Detect which cell encompasses the target text, then output its [x, y] center coordinate. 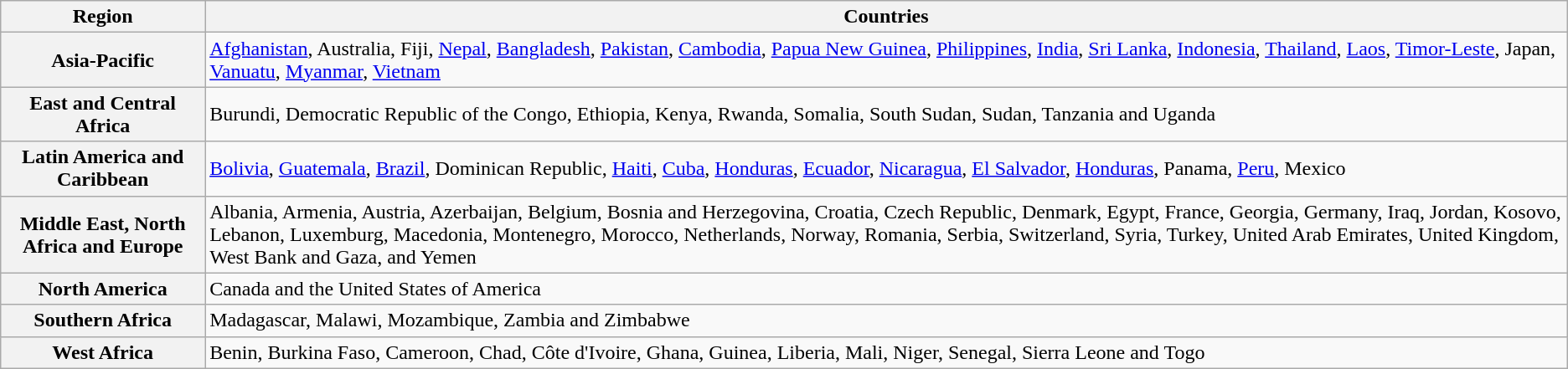
Latin America and Caribbean [103, 169]
Region [103, 17]
Burundi, Democratic Republic of the Congo, Ethiopia, Kenya, Rwanda, Somalia, South Sudan, Sudan, Tanzania and Uganda [886, 114]
Southern Africa [103, 320]
North America [103, 289]
Countries [886, 17]
East and Central Africa [103, 114]
Madagascar, Malawi, Mozambique, Zambia and Zimbabwe [886, 320]
Canada and the United States of America [886, 289]
Asia-Pacific [103, 60]
Middle East, North Africa and Europe [103, 234]
Benin, Burkina Faso, Cameroon, Chad, Côte d'Ivoire, Ghana, Guinea, Liberia, Mali, Niger, Senegal, Sierra Leone and Togo [886, 352]
Bolivia, Guatemala, Brazil, Dominican Republic, Haiti, Cuba, Honduras, Ecuador, Nicaragua, El Salvador, Honduras, Panama, Peru, Mexico [886, 169]
West Africa [103, 352]
